Output the [X, Y] coordinate of the center of the cell containing the given text.  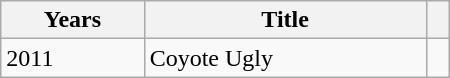
Years [72, 20]
2011 [72, 58]
Title [285, 20]
Coyote Ugly [285, 58]
